Pinpoint the cell where the given text exists, returning its [x, y] midpoint coordinate. 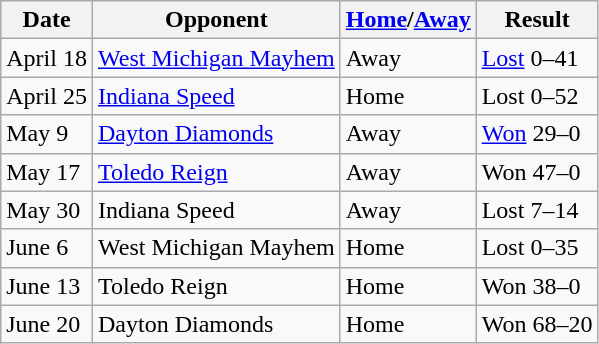
May 30 [47, 210]
Lost 0–35 [537, 248]
Home/Away [408, 20]
May 17 [47, 172]
June 13 [47, 286]
April 18 [47, 58]
Won 47–0 [537, 172]
June 6 [47, 248]
April 25 [47, 96]
Won 29–0 [537, 134]
Date [47, 20]
Won 38–0 [537, 286]
Lost 7–14 [537, 210]
Result [537, 20]
Lost 0–41 [537, 58]
June 20 [47, 324]
Lost 0–52 [537, 96]
Won 68–20 [537, 324]
May 9 [47, 134]
Opponent [216, 20]
